Find where the given text appears and provide that cell's center as [x, y] coordinate. 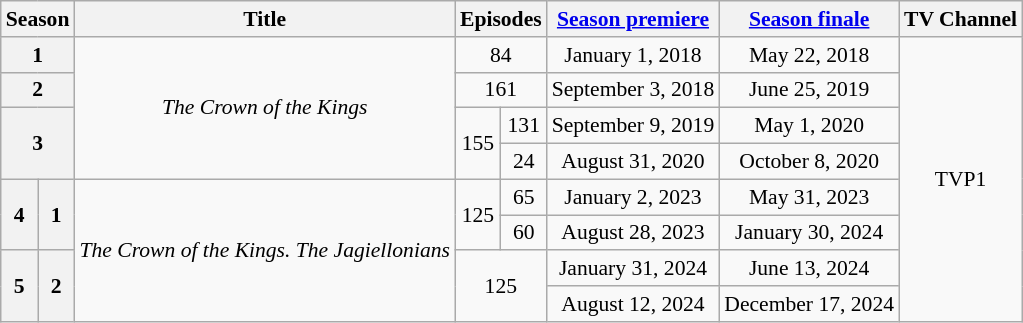
May 31, 2023 [809, 197]
155 [478, 144]
January 1, 2018 [634, 55]
June 13, 2024 [809, 269]
October 8, 2020 [809, 162]
4 [20, 214]
Title [264, 19]
3 [38, 144]
Season finale [809, 19]
January 30, 2024 [809, 233]
131 [524, 126]
TVP1 [960, 180]
May 22, 2018 [809, 55]
The Crown of the Kings. The Jagiellonians [264, 250]
Season [38, 19]
84 [501, 55]
Episodes [501, 19]
August 31, 2020 [634, 162]
September 9, 2019 [634, 126]
TV Channel [960, 19]
5 [20, 286]
August 12, 2024 [634, 304]
December 17, 2024 [809, 304]
161 [501, 90]
June 25, 2019 [809, 90]
The Crown of the Kings [264, 108]
January 2, 2023 [634, 197]
January 31, 2024 [634, 269]
65 [524, 197]
24 [524, 162]
August 28, 2023 [634, 233]
September 3, 2018 [634, 90]
May 1, 2020 [809, 126]
60 [524, 233]
Season premiere [634, 19]
